Provide the [X, Y] coordinate of the cell's center where the given text is located.  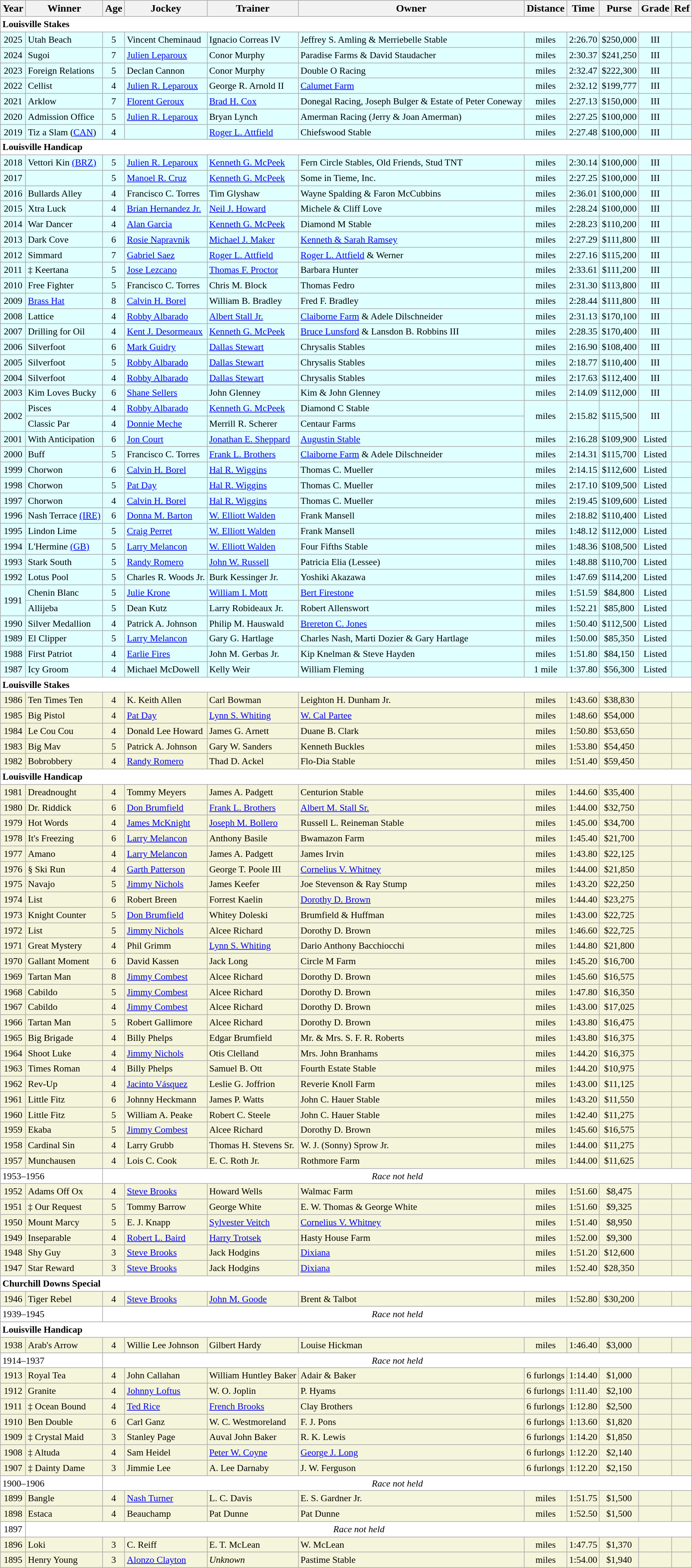
Burk Kessinger Jr. [253, 577]
John M. Gerbas Jr. [253, 654]
2:32.47 [583, 71]
1993 [13, 562]
Diamond M Stable [411, 224]
$11,550 [619, 1099]
1:48.60 [583, 715]
1914–1937 [52, 1360]
Centaur Farms [411, 424]
2022 [13, 86]
Sam Heidel [166, 1452]
Harry Trotsek [253, 1237]
‡ Ocean Bound [64, 1406]
2009 [13, 301]
Kenneth & Sarah Ramsey [411, 240]
2013 [13, 240]
$84,150 [619, 654]
War Dancer [64, 224]
Flo-Dia Stable [411, 762]
Arab's Arrow [64, 1345]
Bwamazon Farm [411, 838]
1:45.40 [583, 838]
Brass Hat [64, 301]
Albert Stall Jr. [253, 316]
It's Freezing [64, 838]
William I. Mott [253, 593]
Allijeba [64, 608]
Louise Hickman [411, 1345]
Year [13, 9]
$21,700 [619, 838]
1965 [13, 1038]
2:19.45 [583, 500]
1984 [13, 731]
1:52.00 [583, 1237]
Bobrobbery [64, 762]
2:15.82 [583, 415]
1967 [13, 1007]
Brent & Talbot [411, 1299]
Mrs. John Branhams [411, 1053]
Age [114, 9]
Roger L. Attfield & Werner [411, 255]
P. Hyams [411, 1391]
1957 [13, 1161]
1969 [13, 977]
Mark Guidry [166, 347]
Admission Office [64, 117]
$2,150 [619, 1468]
Donnie Meche [166, 424]
Star Reward [64, 1268]
2:18.82 [583, 516]
Ten Times Ten [64, 700]
First Patriot [64, 654]
William A. Peake [166, 1115]
$85,800 [619, 608]
‡ Our Request [64, 1207]
2:14.31 [583, 454]
Purse [619, 9]
Robert Allenswort [411, 608]
Rothmore Farm [411, 1161]
1895 [13, 1560]
1:48.12 [583, 531]
1961 [13, 1099]
Bruce Lunsford & Lansdon B. Robbins III [411, 331]
1994 [13, 547]
1:51.20 [583, 1253]
Ben Double [64, 1422]
Bullards Alley [64, 194]
2023 [13, 71]
2010 [13, 285]
Sylvester Veitch [253, 1222]
George R. Arnold II [253, 86]
Pastime Stable [411, 1560]
1991 [13, 600]
$84,800 [619, 593]
2:27.48 [583, 132]
$2,500 [619, 1406]
David Kassen [166, 961]
Owner [411, 9]
Florent Geroux [166, 101]
$38,830 [619, 700]
Kent J. Desormeaux [166, 331]
C. Reiff [166, 1545]
Peter W. Coyne [253, 1452]
E. W. Thomas & George White [411, 1207]
$8,950 [619, 1222]
2025 [13, 40]
Estaca [64, 1514]
Le Cou Cou [64, 731]
Leslie G. Joffrion [253, 1084]
$110,200 [619, 224]
2001 [13, 439]
2:17.63 [583, 378]
Nash Terrace (IRE) [64, 516]
1910 [13, 1422]
Walmac Farm [411, 1191]
Michael J. Maker [253, 240]
W. Cal Partee [411, 715]
Chris M. Block [253, 285]
$56,300 [619, 669]
Ekaba [64, 1130]
$22,125 [619, 854]
1986 [13, 700]
1952 [13, 1191]
Churchill Downs Special [346, 1284]
1999 [13, 470]
$1,370 [619, 1545]
Julien Leparoux [166, 55]
Time [583, 9]
$199,777 [619, 86]
L. C. Davis [253, 1499]
1899 [13, 1499]
2002 [13, 415]
2:14.09 [583, 393]
1:47.75 [583, 1545]
Brereton C. Jones [411, 623]
Larry Grubb [166, 1145]
Knight Counter [64, 915]
Xtra Luck [64, 209]
$108,500 [619, 547]
$9,300 [619, 1237]
James McKnight [166, 823]
Classic Par [64, 424]
1975 [13, 884]
$150,000 [619, 101]
Phil Grimm [166, 946]
Fourth Estate Stable [411, 1068]
Philip M. Hauswald [253, 623]
1996 [13, 516]
2024 [13, 55]
$1,000 [619, 1376]
Distance [546, 9]
Auval John Baker [253, 1437]
1959 [13, 1130]
Icy Groom [64, 669]
$85,350 [619, 639]
Larry Robideaux Jr. [253, 608]
$16,350 [619, 992]
2000 [13, 454]
1947 [13, 1268]
2:18.77 [583, 362]
1:46.60 [583, 931]
1:46.40 [583, 1345]
1978 [13, 838]
$170,100 [619, 316]
Loki [64, 1545]
Circle M Farm [411, 961]
W. J. (Sonny) Sprow Jr. [411, 1145]
$109,500 [619, 485]
A. Lee Darnaby [253, 1468]
Julie Krone [166, 593]
Henry Young [64, 1560]
Times Roman [64, 1068]
1:37.80 [583, 669]
Bryan Lynch [253, 117]
Dario Anthony Bacchiocchi [411, 946]
Dr. Riddick [64, 808]
Clay Brothers [411, 1406]
Otis Clelland [253, 1053]
2:28.24 [583, 209]
1900–1906 [52, 1483]
1:11.40 [583, 1391]
1998 [13, 485]
Hasty House Farm [411, 1237]
E. S. Gardner Jr. [411, 1499]
1951 [13, 1207]
$8,475 [619, 1191]
1898 [13, 1514]
1985 [13, 715]
Wayne Spalding & Faron McCubbins [411, 194]
Pisces [64, 408]
Donna M. Barton [166, 516]
George T. Poole III [253, 869]
$3,000 [619, 1345]
Tiger Rebel [64, 1299]
$11,625 [619, 1161]
Robert C. Steele [253, 1115]
$32,750 [619, 808]
$11,125 [619, 1084]
1:12.80 [583, 1406]
Gallant Moment [64, 961]
2:31.13 [583, 316]
Jose Lezcano [166, 270]
Big Mav [64, 746]
Joe Stevenson & Ray Stump [411, 884]
John W. Russell [253, 562]
Tiz a Slam (CAN) [64, 132]
1938 [13, 1345]
1:50.80 [583, 731]
Ted Rice [166, 1406]
Charles R. Woods Jr. [166, 577]
1:54.00 [583, 1560]
Carl Ganz [166, 1422]
1:43.60 [583, 700]
1987 [13, 669]
With Anticipation [64, 439]
Arklow [64, 101]
Cellist [64, 86]
2:27.13 [583, 101]
$110,700 [619, 562]
Gabriel Saez [166, 255]
Garth Patterson [166, 869]
1972 [13, 931]
$54,000 [619, 715]
Utah Beach [64, 40]
1:44.80 [583, 946]
1:48.36 [583, 547]
Robert L. Baird [166, 1237]
Joseph M. Bollero [253, 823]
1949 [13, 1237]
Diamond C Stable [411, 408]
1:45.00 [583, 823]
Duane B. Clark [411, 731]
Bert Firestone [411, 593]
1908 [13, 1452]
2:31.30 [583, 285]
Barbara Hunter [411, 270]
Amerman Racing (Jerry & Joan Amerman) [411, 117]
Shoot Luke [64, 1053]
Kenneth Buckles [411, 746]
$112,400 [619, 378]
Buff [64, 454]
K. Keith Allen [166, 700]
2004 [13, 378]
2014 [13, 224]
Albert M. Stall Sr. [411, 808]
Sugoi [64, 55]
1:52.80 [583, 1299]
1:44.40 [583, 900]
Alan Garcia [166, 224]
Hot Words [64, 823]
Brad H. Cox [253, 101]
$1,940 [619, 1560]
Paradise Farms & David Staudacher [411, 55]
Kip Knelman & Steve Hayden [411, 654]
$53,650 [619, 731]
Bangle [64, 1499]
1913 [13, 1376]
Manoel R. Cruz [166, 178]
1976 [13, 869]
Shane Sellers [166, 393]
Ref [682, 9]
$113,800 [619, 285]
2:33.61 [583, 270]
1:14.40 [583, 1376]
1980 [13, 808]
Russell L. Reineman Stable [411, 823]
1970 [13, 961]
2:28.23 [583, 224]
Thad D. Ackel [253, 762]
1:52.40 [583, 1268]
Jimmie Lee [166, 1468]
$16,700 [619, 961]
2015 [13, 209]
$30,200 [619, 1299]
1992 [13, 577]
Augustin Stable [411, 439]
Cardinal Sin [64, 1145]
2:32.12 [583, 86]
$22,250 [619, 884]
1:14.20 [583, 1437]
Granite [64, 1391]
1982 [13, 762]
Lattice [64, 316]
Yoshiki Akazawa [411, 577]
1897 [13, 1529]
Fred F. Bradley [411, 301]
2007 [13, 331]
Donegal Racing, Joseph Bulger & Estate of Peter Coneway [411, 101]
Samuel B. Ott [253, 1068]
Leighton H. Dunham Jr. [411, 700]
Some in Tieme, Inc. [411, 178]
Forrest Kaelin [253, 900]
Thomas F. Proctor [253, 270]
Munchausen [64, 1161]
Mr. & Mrs. S. F. R. Roberts [411, 1038]
1962 [13, 1084]
$109,600 [619, 500]
1977 [13, 854]
Stanley Page [166, 1437]
1:42.40 [583, 1115]
1:47.69 [583, 577]
Howard Wells [253, 1191]
$17,025 [619, 1007]
1963 [13, 1068]
Johnny Heckmann [166, 1099]
1964 [13, 1053]
Chenin Blanc [64, 593]
Lindon Lime [64, 531]
Alonzo Clayton [166, 1560]
$12,600 [619, 1253]
2008 [13, 316]
1:51.75 [583, 1499]
1958 [13, 1145]
Jonathan E. Sheppard [253, 439]
2:30.14 [583, 162]
1953–1956 [52, 1176]
1:44.60 [583, 792]
2:27.29 [583, 240]
Mount Marcy [64, 1222]
2018 [13, 162]
Anthony Basile [253, 838]
2021 [13, 101]
Robert Breen [166, 900]
2:36.01 [583, 194]
1:53.80 [583, 746]
$1,850 [619, 1437]
2:16.28 [583, 439]
Donald Lee Howard [166, 731]
Trainer [253, 9]
Chiefswood Stable [411, 132]
Charles Nash, Marti Dozier & Gary Hartlage [411, 639]
J. W. Ferguson [411, 1468]
$241,250 [619, 55]
Double O Racing [411, 71]
$34,700 [619, 823]
$2,140 [619, 1452]
1:45.20 [583, 961]
James P. Watts [253, 1099]
$109,900 [619, 439]
John Callahan [166, 1376]
1:48.88 [583, 562]
Declan Cannon [166, 71]
French Brooks [253, 1406]
Jacinto Vásquez [166, 1084]
Gilbert Hardy [253, 1345]
Shy Guy [64, 1253]
$16,475 [619, 1022]
Unknown [253, 1560]
Tim Glyshaw [253, 194]
Big Pistol [64, 715]
$250,000 [619, 40]
Dean Kutz [166, 608]
1946 [13, 1299]
$108,400 [619, 347]
$112,600 [619, 470]
E. J. Knapp [166, 1222]
$112,500 [619, 623]
Royal Tea [64, 1376]
Free Fighter [64, 285]
1981 [13, 792]
Thomas Fedro [411, 285]
El Clipper [64, 639]
Whitey Doleski [253, 915]
William Huntley Baker [253, 1376]
1971 [13, 946]
‡ Keertana [64, 270]
1979 [13, 823]
John M. Goode [253, 1299]
Brumfield & Huffman [411, 915]
$2,100 [619, 1391]
1989 [13, 639]
L'Hermine (GB) [64, 547]
‡ Crystal Maid [64, 1437]
Jeffrey S. Amling & Merriebelle Stable [411, 40]
1:51.59 [583, 593]
2016 [13, 194]
W. O. Joplin [253, 1391]
Beauchamp [166, 1514]
1:52.50 [583, 1514]
2:30.37 [583, 55]
2:14.15 [583, 470]
2:16.90 [583, 347]
R. K. Lewis [411, 1437]
1:50.00 [583, 639]
1:52.21 [583, 608]
Willie Lee Johnson [166, 1345]
$115,700 [619, 454]
$170,400 [619, 331]
1990 [13, 623]
Four Fifths Stable [411, 547]
Ignacio Correas IV [253, 40]
1974 [13, 900]
2011 [13, 270]
Adair & Baker [411, 1376]
James Keefer [253, 884]
Kim Loves Bucky [64, 393]
Silver Medallion [64, 623]
Calumet Farm [411, 86]
Reverie Knoll Farm [411, 1084]
$9,325 [619, 1207]
Dreadnought [64, 792]
Navajo [64, 884]
Earlie Fires [166, 654]
Inseparable [64, 1237]
1997 [13, 500]
1973 [13, 915]
Tommy Meyers [166, 792]
$23,275 [619, 900]
2:27.16 [583, 255]
Great Mystery [64, 946]
1907 [13, 1468]
John Glenney [253, 393]
Neil J. Howard [253, 209]
Edgar Brumfield [253, 1038]
§ Ski Run [64, 869]
1 mile [546, 669]
Dark Cove [64, 240]
Winner [64, 9]
Brian Hernandez Jr. [166, 209]
Jockey [166, 9]
$59,450 [619, 762]
2:17.10 [583, 485]
$115,200 [619, 255]
William B. Bradley [253, 301]
$28,350 [619, 1268]
2003 [13, 393]
$1,820 [619, 1422]
$115,500 [619, 415]
Michael McDowell [166, 669]
1939–1945 [52, 1314]
Gary G. Hartlage [253, 639]
Big Brigade [64, 1038]
$222,300 [619, 71]
William Fleming [411, 669]
$35,400 [619, 792]
1:47.80 [583, 992]
Merrill R. Scherer [253, 424]
Rev-Up [64, 1084]
1:13.60 [583, 1422]
1896 [13, 1545]
$54,450 [619, 746]
1:51.80 [583, 654]
$10,975 [619, 1068]
1950 [13, 1222]
Carl Bowman [253, 700]
$111,200 [619, 270]
Rosie Napravnik [166, 240]
‡ Dainty Dame [64, 1468]
F. J. Pons [411, 1422]
Vincent Cheminaud [166, 40]
1995 [13, 531]
E. C. Roth Jr. [253, 1161]
2:26.70 [583, 40]
1966 [13, 1022]
2012 [13, 255]
1988 [13, 654]
Vettori Kin (BRZ) [64, 162]
1960 [13, 1115]
Simmard [64, 255]
George J. Long [411, 1452]
Lotus Pool [64, 577]
Amano [64, 854]
Adams Off Ox [64, 1191]
Drilling for Oil [64, 331]
Robert Gallimore [166, 1022]
2:28.35 [583, 331]
‡ Altuda [64, 1452]
Foreign Relations [64, 71]
2020 [13, 117]
James Irvin [411, 854]
Jon Court [166, 439]
Stark South [64, 562]
1:50.40 [583, 623]
1911 [13, 1406]
Thomas H. Stevens Sr. [253, 1145]
$21,850 [619, 869]
2017 [13, 178]
W. C. Westmoreland [253, 1422]
Craig Perret [166, 531]
1968 [13, 992]
George White [253, 1207]
W. McLean [411, 1545]
1948 [13, 1253]
Michele & Cliff Love [411, 209]
2019 [13, 132]
2005 [13, 362]
Centurion Stable [411, 792]
1909 [13, 1437]
Johnny Loftus [166, 1391]
Grade [655, 9]
Kim & John Glenney [411, 393]
$21,800 [619, 946]
Jack Long [253, 961]
2006 [13, 347]
1912 [13, 1391]
Gary W. Sanders [253, 746]
Fern Circle Stables, Old Friends, Stud TNT [411, 162]
Nash Turner [166, 1499]
2:28.44 [583, 301]
E. T. McLean [253, 1545]
Tommy Barrow [166, 1207]
$114,200 [619, 577]
James G. Arnett [253, 731]
Lois C. Cook [166, 1161]
Patricia Elia (Lessee) [411, 562]
Kelly Weir [253, 669]
1983 [13, 746]
